Return [x, y] of the center of cell containing provided text 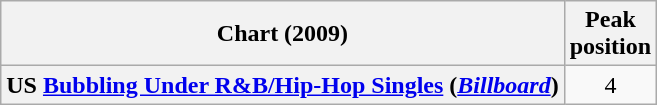
4 [610, 85]
Peakposition [610, 34]
Chart (2009) [282, 34]
US Bubbling Under R&B/Hip-Hop Singles (Billboard) [282, 85]
